Provide the [X, Y] coordinate of the cell's center where the given text is located.  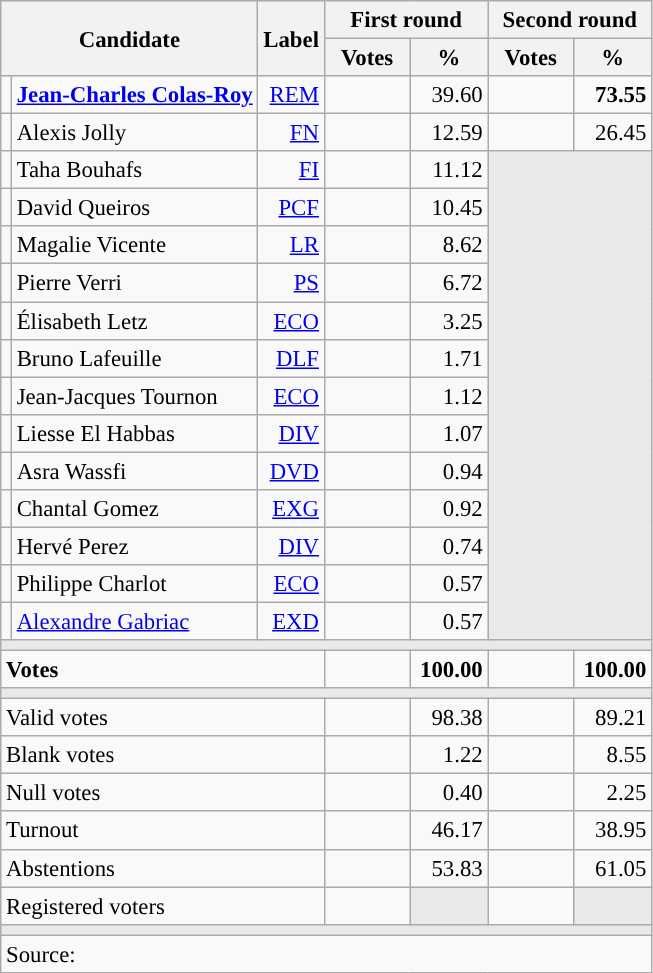
Label [291, 38]
PCF [291, 208]
Asra Wassfi [134, 471]
Alexis Jolly [134, 133]
61.05 [613, 868]
1.22 [449, 755]
Pierre Verri [134, 283]
2.25 [613, 793]
0.40 [449, 793]
Bruno Lafeuille [134, 358]
Jean-Jacques Tournon [134, 396]
46.17 [449, 831]
39.60 [449, 95]
Philippe Charlot [134, 584]
EXG [291, 509]
REM [291, 95]
0.74 [449, 546]
Second round [570, 20]
0.92 [449, 509]
Taha Bouhafs [134, 170]
73.55 [613, 95]
Candidate [130, 38]
11.12 [449, 170]
Valid votes [163, 718]
PS [291, 283]
FN [291, 133]
1.07 [449, 433]
6.72 [449, 283]
DLF [291, 358]
LR [291, 245]
0.94 [449, 471]
Hervé Perez [134, 546]
38.95 [613, 831]
Élisabeth Letz [134, 321]
DVD [291, 471]
EXD [291, 621]
Jean-Charles Colas-Roy [134, 95]
8.55 [613, 755]
First round [406, 20]
Abstentions [163, 868]
Magalie Vicente [134, 245]
53.83 [449, 868]
Source: [326, 954]
12.59 [449, 133]
26.45 [613, 133]
1.71 [449, 358]
Blank votes [163, 755]
8.62 [449, 245]
Turnout [163, 831]
10.45 [449, 208]
Alexandre Gabriac [134, 621]
1.12 [449, 396]
Registered voters [163, 906]
Chantal Gomez [134, 509]
98.38 [449, 718]
3.25 [449, 321]
Null votes [163, 793]
Liesse El Habbas [134, 433]
FI [291, 170]
89.21 [613, 718]
David Queiros [134, 208]
